Search for the cell housing the specified text and yield its (X, Y) center coordinate. 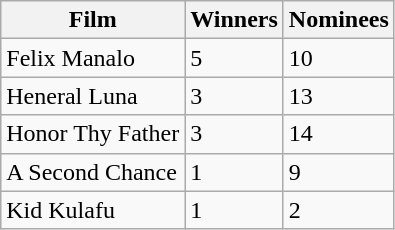
13 (338, 96)
Honor Thy Father (93, 134)
Winners (234, 20)
14 (338, 134)
Kid Kulafu (93, 210)
A Second Chance (93, 172)
10 (338, 58)
Heneral Luna (93, 96)
2 (338, 210)
9 (338, 172)
Film (93, 20)
Nominees (338, 20)
Felix Manalo (93, 58)
5 (234, 58)
